Output the (X, Y) coordinate of the center of the cell containing the given text.  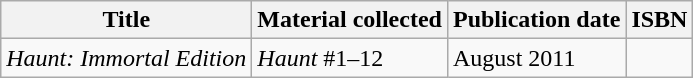
Title (126, 20)
Haunt: Immortal Edition (126, 58)
Publication date (536, 20)
ISBN (660, 20)
Haunt #1–12 (350, 58)
Material collected (350, 20)
August 2011 (536, 58)
